Extract the [X, Y] coordinate from the center of the cell holding the provided text.  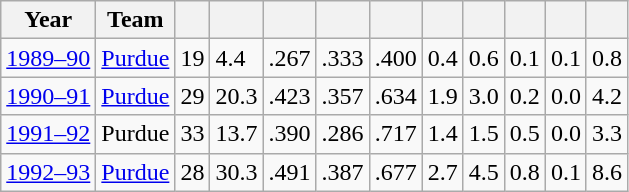
1.5 [484, 134]
1992–93 [48, 172]
4.4 [236, 58]
.400 [396, 58]
30.3 [236, 172]
20.3 [236, 96]
3.0 [484, 96]
3.3 [606, 134]
1989–90 [48, 58]
13.7 [236, 134]
Year [48, 20]
.491 [290, 172]
28 [192, 172]
8.6 [606, 172]
1990–91 [48, 96]
.677 [396, 172]
.390 [290, 134]
1.9 [442, 96]
.634 [396, 96]
.387 [342, 172]
.286 [342, 134]
0.6 [484, 58]
0.5 [524, 134]
19 [192, 58]
.717 [396, 134]
.333 [342, 58]
1.4 [442, 134]
Team [136, 20]
29 [192, 96]
0.2 [524, 96]
.423 [290, 96]
1991–92 [48, 134]
4.5 [484, 172]
4.2 [606, 96]
.267 [290, 58]
33 [192, 134]
2.7 [442, 172]
.357 [342, 96]
0.4 [442, 58]
